Identify which cell holds the provided text, then report its [x, y] central coordinate. 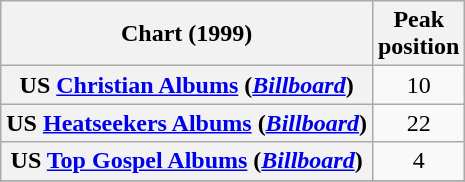
US Christian Albums (Billboard) [187, 85]
US Heatseekers Albums (Billboard) [187, 123]
US Top Gospel Albums (Billboard) [187, 161]
Peakposition [418, 34]
Chart (1999) [187, 34]
10 [418, 85]
22 [418, 123]
4 [418, 161]
